Identify which cell holds the provided text, then report its [X, Y] central coordinate. 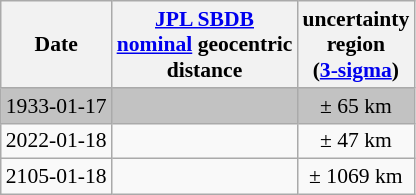
± 65 km [356, 106]
Date [56, 44]
2022-01-18 [56, 141]
1933-01-17 [56, 106]
uncertaintyregion(3-sigma) [356, 44]
2105-01-18 [56, 177]
JPL SBDBnominal geocentricdistance [205, 44]
± 47 km [356, 141]
± 1069 km [356, 177]
